Return (x, y) of the center of cell containing provided text 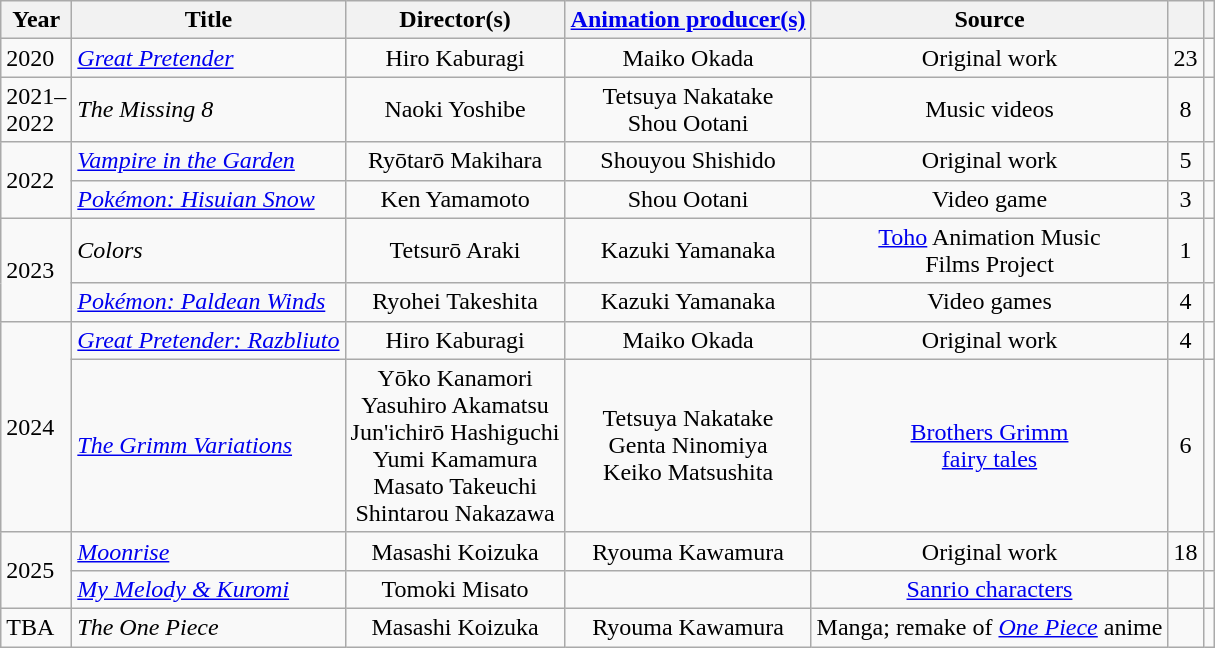
Ryōtarō Makihara (455, 161)
8 (1186, 110)
Vampire in the Garden (208, 161)
23 (1186, 58)
2021–2022 (36, 110)
Great Pretender (208, 58)
Pokémon: Paldean Winds (208, 302)
Ken Yamamoto (455, 199)
Tetsuya NakatakeShou Ootani (688, 110)
2022 (36, 180)
2024 (36, 426)
1 (1186, 250)
Sanrio characters (990, 589)
Year (36, 20)
Ryohei Takeshita (455, 302)
My Melody & Kuromi (208, 589)
TBA (36, 627)
Music videos (990, 110)
Source (990, 20)
2023 (36, 270)
2025 (36, 570)
5 (1186, 161)
The Grimm Variations (208, 446)
2020 (36, 58)
18 (1186, 551)
Title (208, 20)
Shouyou Shishido (688, 161)
Tomoki Misato (455, 589)
6 (1186, 446)
Video games (990, 302)
Tetsuya NakatakeGenta NinomiyaKeiko Matsushita (688, 446)
Tetsurō Araki (455, 250)
The Missing 8 (208, 110)
3 (1186, 199)
Naoki Yoshibe (455, 110)
Colors (208, 250)
Manga; remake of One Piece anime (990, 627)
Great Pretender: Razbliuto (208, 340)
Shou Ootani (688, 199)
Brothers Grimmfairy tales (990, 446)
Video game (990, 199)
Director(s) (455, 20)
Animation producer(s) (688, 20)
Toho Animation MusicFilms Project (990, 250)
Moonrise (208, 551)
Yōko KanamoriYasuhiro AkamatsuJun'ichirō HashiguchiYumi KamamuraMasato TakeuchiShintarou Nakazawa (455, 446)
The One Piece (208, 627)
Pokémon: Hisuian Snow (208, 199)
